Extract the (x, y) coordinate from the center of the cell holding the provided text.  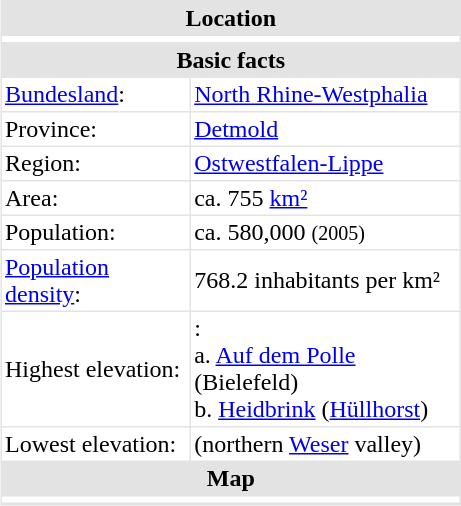
Map (231, 478)
Basic facts (231, 60)
Bundesland: (96, 94)
North Rhine-Westphalia (325, 94)
Detmold (325, 128)
Region: (96, 164)
Ostwestfalen-Lippe (325, 164)
Population: (96, 232)
: a. Auf dem Polle (Bielefeld) b. Heidbrink (Hüllhorst) (325, 369)
Location (231, 18)
Lowest elevation: (96, 444)
Area: (96, 198)
Population density: (96, 280)
ca. 580,000 (2005) (325, 232)
768.2 inhabitants per km² (325, 280)
(northern Weser valley) (325, 444)
Highest elevation: (96, 369)
ca. 755 km² (325, 198)
Province: (96, 128)
